From the cell containing the given text, extract its center point as [x, y] coordinate. 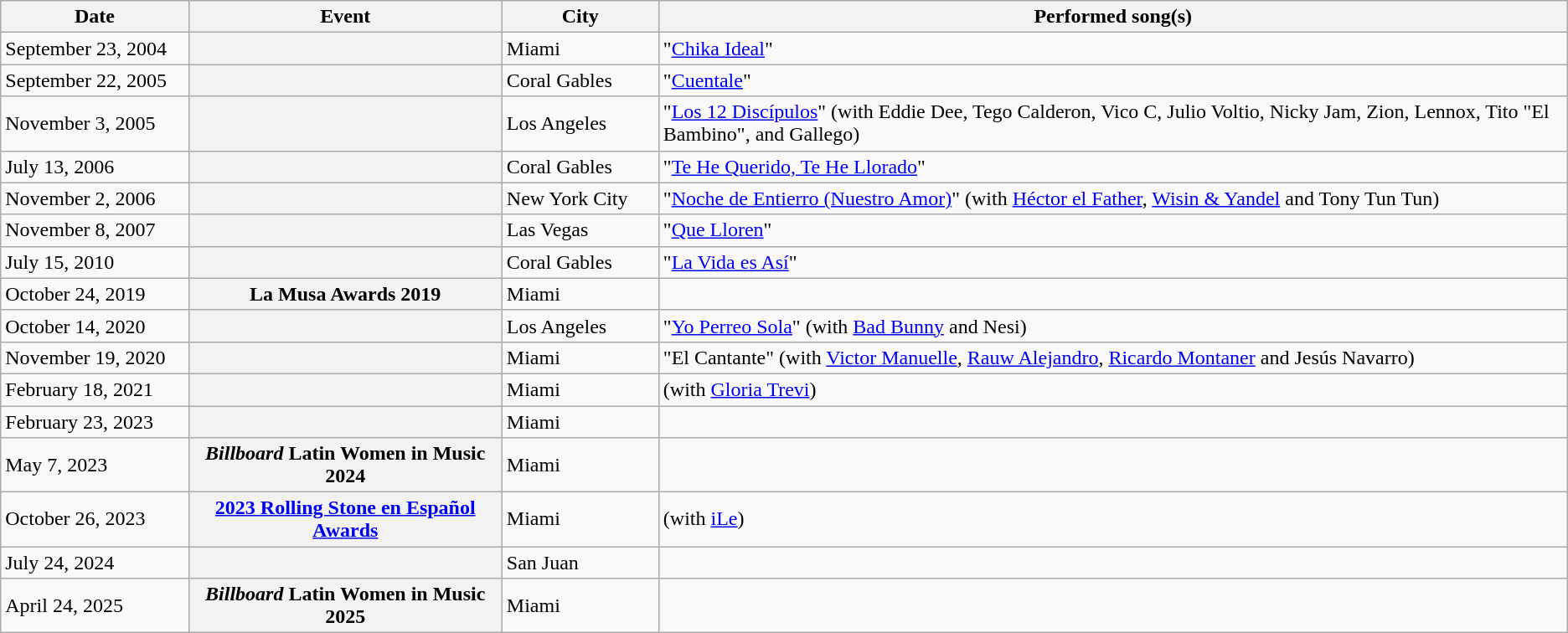
Event [345, 17]
(with iLe) [1112, 519]
September 22, 2005 [95, 80]
October 24, 2019 [95, 294]
November 19, 2020 [95, 358]
"Te He Querido, Te He Llorado" [1112, 167]
October 26, 2023 [95, 519]
November 3, 2005 [95, 124]
May 7, 2023 [95, 466]
November 8, 2007 [95, 230]
"Que Lloren" [1112, 230]
(with Gloria Trevi) [1112, 389]
Billboard Latin Women in Music 2025 [345, 606]
February 18, 2021 [95, 389]
"Noche de Entierro (Nuestro Amor)" (with Héctor el Father, Wisin & Yandel and Tony Tun Tun) [1112, 198]
2023 Rolling Stone en Español Awards [345, 519]
"Los 12 Discípulos" (with Eddie Dee, Tego Calderon, Vico C, Julio Voltio, Nicky Jam, Zion, Lennox, Tito "El Bambino", and Gallego) [1112, 124]
New York City [580, 198]
"Yo Perreo Sola" (with Bad Bunny and Nesi) [1112, 326]
July 15, 2010 [95, 262]
"El Cantante" (with Victor Manuelle, Rauw Alejandro, Ricardo Montaner and Jesús Navarro) [1112, 358]
San Juan [580, 563]
July 13, 2006 [95, 167]
Performed song(s) [1112, 17]
Las Vegas [580, 230]
City [580, 17]
February 23, 2023 [95, 421]
La Musa Awards 2019 [345, 294]
September 23, 2004 [95, 49]
November 2, 2006 [95, 198]
"Cuentale" [1112, 80]
October 14, 2020 [95, 326]
April 24, 2025 [95, 606]
July 24, 2024 [95, 563]
Date [95, 17]
"Chika Ideal" [1112, 49]
"La Vida es Así" [1112, 262]
Billboard Latin Women in Music 2024 [345, 466]
